From the cell containing the given text, extract its center point as (X, Y) coordinate. 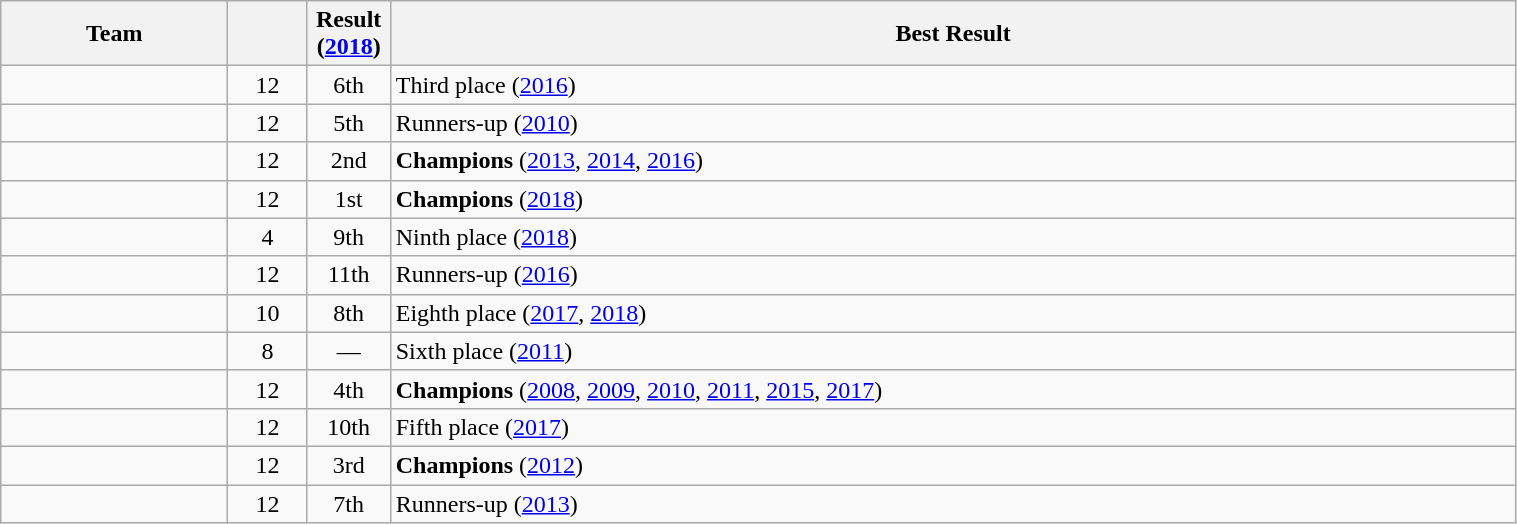
1st (348, 199)
Champions (2018) (953, 199)
Sixth place (2011) (953, 351)
Champions (2008, 2009, 2010, 2011, 2015, 2017) (953, 389)
4 (268, 237)
9th (348, 237)
10th (348, 427)
Best Result (953, 34)
4th (348, 389)
Ninth place (2018) (953, 237)
Third place (2016) (953, 85)
Runners-up (2016) (953, 275)
6th (348, 85)
Team (114, 34)
2nd (348, 161)
— (348, 351)
5th (348, 123)
Result (2018) (348, 34)
3rd (348, 465)
Eighth place (2017, 2018) (953, 313)
11th (348, 275)
Fifth place (2017) (953, 427)
Runners-up (2013) (953, 503)
7th (348, 503)
8th (348, 313)
Runners-up (2010) (953, 123)
Champions (2012) (953, 465)
Champions (2013, 2014, 2016) (953, 161)
10 (268, 313)
8 (268, 351)
